Pinpoint the cell where the given text exists, returning its [x, y] midpoint coordinate. 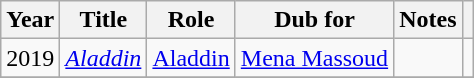
2019 [30, 58]
Notes [428, 20]
Dub for [314, 20]
Year [30, 20]
Role [191, 20]
Title [104, 20]
Mena Massoud [314, 58]
